Search for the cell housing the specified text and yield its (X, Y) center coordinate. 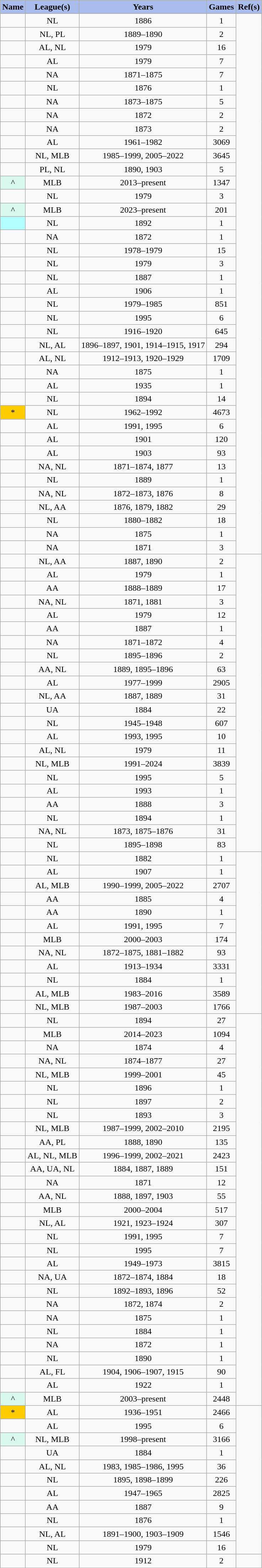
1890, 1903 (143, 169)
1895–1896 (143, 656)
294 (221, 345)
1872, 1874 (143, 1304)
1887, 1889 (143, 696)
1935 (143, 385)
1999–2001 (143, 1075)
11 (221, 750)
1961–1982 (143, 142)
1906 (143, 291)
2000–2004 (143, 1209)
AA, UA, NL (53, 1169)
1873–1875 (143, 102)
174 (221, 939)
1947–1965 (143, 1493)
1871–1875 (143, 75)
14 (221, 399)
League(s) (53, 7)
1990–1999, 2005–2022 (143, 885)
22 (221, 710)
1987–2003 (143, 1007)
2466 (221, 1412)
1872–1875, 1881–1882 (143, 953)
1892–1893, 1896 (143, 1291)
1888, 1897, 1903 (143, 1196)
17 (221, 588)
1916–1920 (143, 331)
1885 (143, 899)
1882 (143, 858)
3645 (221, 155)
3589 (221, 993)
83 (221, 845)
2195 (221, 1129)
1896–1897, 1901, 1914–1915, 1917 (143, 345)
1887, 1890 (143, 561)
1893 (143, 1115)
8 (221, 493)
1945–1948 (143, 723)
517 (221, 1209)
1983, 1985–1986, 1995 (143, 1466)
Ref(s) (249, 7)
15 (221, 250)
1983–2016 (143, 993)
AL, FL (53, 1372)
NA, UA (53, 1277)
1546 (221, 1534)
1897 (143, 1102)
1979–1985 (143, 304)
1891–1900, 1903–1909 (143, 1534)
1873 (143, 129)
1888–1889 (143, 588)
3166 (221, 1439)
1904, 1906–1907, 1915 (143, 1372)
1876, 1879, 1882 (143, 507)
2423 (221, 1155)
2707 (221, 885)
851 (221, 304)
36 (221, 1466)
201 (221, 210)
1880–1882 (143, 520)
1993 (143, 791)
2825 (221, 1493)
1874 (143, 1048)
55 (221, 1196)
1978–1979 (143, 250)
151 (221, 1169)
1903 (143, 453)
3839 (221, 764)
226 (221, 1480)
2448 (221, 1399)
13 (221, 466)
52 (221, 1291)
1912 (143, 1561)
1886 (143, 21)
90 (221, 1372)
1962–1992 (143, 413)
307 (221, 1223)
63 (221, 669)
3069 (221, 142)
45 (221, 1075)
1912–1913, 1920–1929 (143, 358)
1896 (143, 1088)
1888, 1890 (143, 1142)
3815 (221, 1264)
1889 (143, 480)
1872–1873, 1876 (143, 493)
1922 (143, 1385)
10 (221, 737)
1873, 1875–1876 (143, 831)
1921, 1923–1924 (143, 1223)
2000–2003 (143, 939)
1874–1877 (143, 1061)
3331 (221, 966)
2014–2023 (143, 1034)
1884, 1887, 1889 (143, 1169)
Name (13, 7)
1094 (221, 1034)
1977–1999 (143, 683)
1892 (143, 223)
2013–present (143, 183)
2003–present (143, 1399)
1889–1890 (143, 34)
1871, 1881 (143, 602)
1871–1872 (143, 642)
2905 (221, 683)
AA, PL (53, 1142)
1766 (221, 1007)
1991–2024 (143, 764)
1913–1934 (143, 966)
645 (221, 331)
1949–1973 (143, 1264)
1709 (221, 358)
1936–1951 (143, 1412)
NL, PL (53, 34)
Years (143, 7)
120 (221, 439)
1872–1874, 1884 (143, 1277)
1889, 1895–1896 (143, 669)
2023–present (143, 210)
135 (221, 1142)
1985–1999, 2005–2022 (143, 155)
4673 (221, 413)
Games (221, 7)
1907 (143, 872)
1987–1999, 2002–2010 (143, 1129)
1901 (143, 439)
1895, 1898–1899 (143, 1480)
1888 (143, 804)
607 (221, 723)
9 (221, 1507)
PL, NL (53, 169)
1895–1898 (143, 845)
1996–1999, 2002–2021 (143, 1155)
1993, 1995 (143, 737)
1998–present (143, 1439)
1347 (221, 183)
1871–1874, 1877 (143, 466)
29 (221, 507)
AL, NL, MLB (53, 1155)
